Output the (X, Y) coordinate of the center of the cell containing the given text.  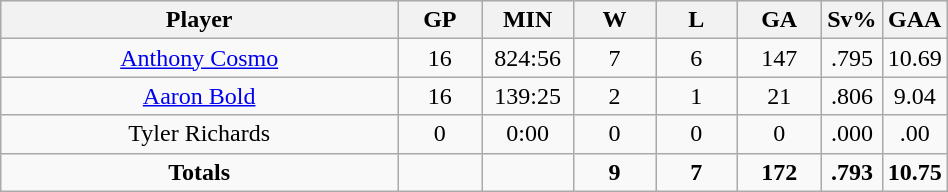
GA (780, 20)
Tyler Richards (200, 134)
172 (780, 172)
.000 (852, 134)
824:56 (528, 58)
GP (440, 20)
10.69 (914, 58)
Anthony Cosmo (200, 58)
GAA (914, 20)
Player (200, 20)
.806 (852, 96)
2 (614, 96)
0:00 (528, 134)
W (614, 20)
6 (696, 58)
1 (696, 96)
139:25 (528, 96)
21 (780, 96)
.00 (914, 134)
147 (780, 58)
Aaron Bold (200, 96)
10.75 (914, 172)
MIN (528, 20)
.795 (852, 58)
Totals (200, 172)
L (696, 20)
Sv% (852, 20)
.793 (852, 172)
9 (614, 172)
9.04 (914, 96)
